Locate the cell with the specified text and output its (X, Y) center coordinate. 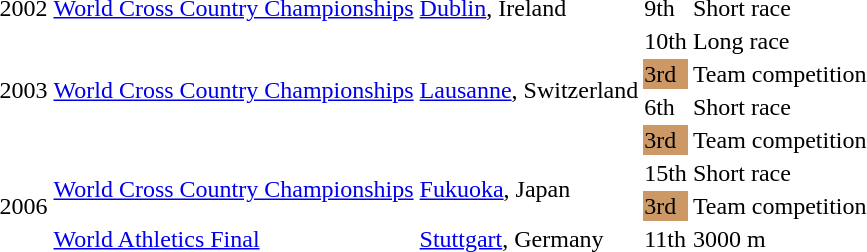
6th (666, 107)
Lausanne, Switzerland (529, 90)
10th (666, 41)
Fukuoka, Japan (529, 190)
15th (666, 173)
